Return [x, y] of the center of cell containing provided text 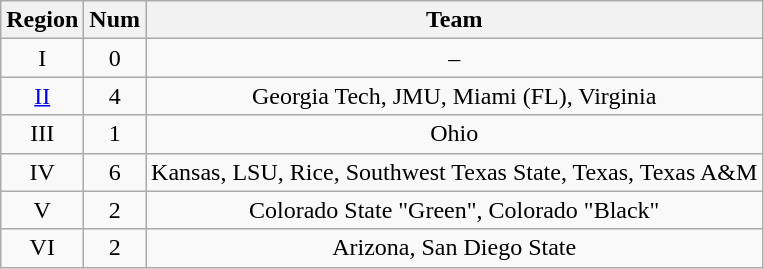
Ohio [454, 134]
I [42, 58]
Colorado State "Green", Colorado "Black" [454, 210]
– [454, 58]
Georgia Tech, JMU, Miami (FL), Virginia [454, 96]
V [42, 210]
II [42, 96]
IV [42, 172]
Region [42, 20]
1 [115, 134]
III [42, 134]
4 [115, 96]
Arizona, San Diego State [454, 248]
Kansas, LSU, Rice, Southwest Texas State, Texas, Texas A&M [454, 172]
6 [115, 172]
0 [115, 58]
Num [115, 20]
VI [42, 248]
Team [454, 20]
